Identify which cell holds the provided text, then report its (x, y) central coordinate. 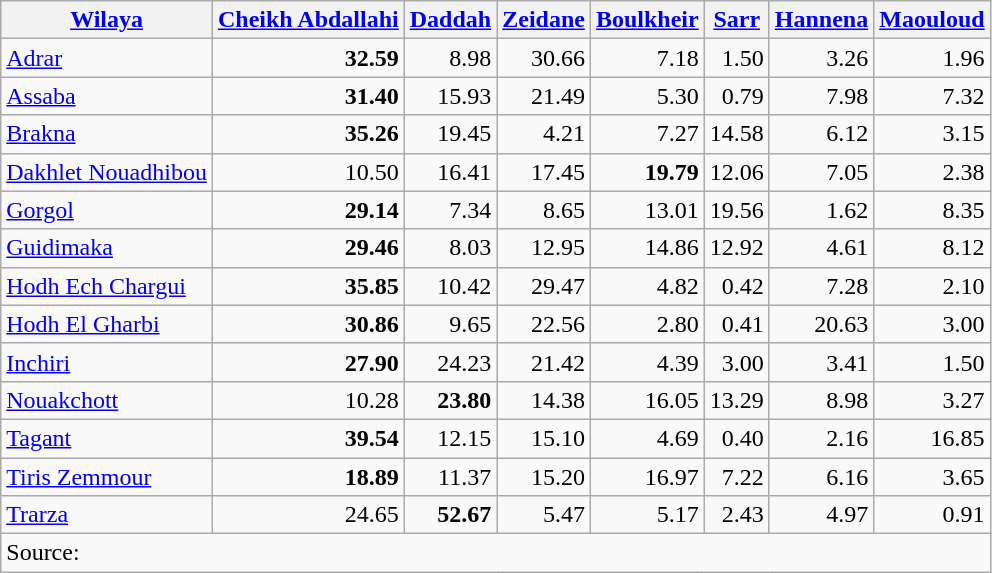
Source: (496, 553)
Assaba (107, 96)
2.10 (932, 286)
8.35 (932, 210)
Boulkheir (647, 20)
16.05 (647, 400)
17.45 (544, 172)
16.85 (932, 438)
Inchiri (107, 362)
Trarza (107, 515)
1.62 (821, 210)
23.80 (450, 400)
0.91 (932, 515)
3.15 (932, 134)
21.49 (544, 96)
Cheikh Abdallahi (308, 20)
7.27 (647, 134)
29.46 (308, 248)
7.18 (647, 58)
39.54 (308, 438)
20.63 (821, 324)
7.98 (821, 96)
18.89 (308, 477)
0.79 (736, 96)
7.28 (821, 286)
30.86 (308, 324)
2.38 (932, 172)
Dakhlet Nouadhibou (107, 172)
29.14 (308, 210)
15.93 (450, 96)
19.79 (647, 172)
16.97 (647, 477)
Guidimaka (107, 248)
3.27 (932, 400)
12.95 (544, 248)
Adrar (107, 58)
27.90 (308, 362)
4.82 (647, 286)
11.37 (450, 477)
7.05 (821, 172)
2.16 (821, 438)
7.32 (932, 96)
3.26 (821, 58)
35.26 (308, 134)
5.47 (544, 515)
Tagant (107, 438)
14.38 (544, 400)
14.86 (647, 248)
1.96 (932, 58)
4.21 (544, 134)
14.58 (736, 134)
Sarr (736, 20)
31.40 (308, 96)
6.12 (821, 134)
13.29 (736, 400)
32.59 (308, 58)
Daddah (450, 20)
21.42 (544, 362)
13.01 (647, 210)
2.80 (647, 324)
8.03 (450, 248)
12.06 (736, 172)
24.65 (308, 515)
5.17 (647, 515)
30.66 (544, 58)
Nouakchott (107, 400)
3.41 (821, 362)
Maouloud (932, 20)
12.15 (450, 438)
8.12 (932, 248)
4.61 (821, 248)
2.43 (736, 515)
0.42 (736, 286)
Hannena (821, 20)
Wilaya (107, 20)
0.40 (736, 438)
9.65 (450, 324)
7.34 (450, 210)
3.65 (932, 477)
Zeidane (544, 20)
4.69 (647, 438)
19.56 (736, 210)
0.41 (736, 324)
16.41 (450, 172)
Tiris Zemmour (107, 477)
10.42 (450, 286)
10.28 (308, 400)
8.65 (544, 210)
52.67 (450, 515)
4.39 (647, 362)
15.10 (544, 438)
19.45 (450, 134)
29.47 (544, 286)
Hodh Ech Chargui (107, 286)
12.92 (736, 248)
6.16 (821, 477)
10.50 (308, 172)
22.56 (544, 324)
7.22 (736, 477)
5.30 (647, 96)
4.97 (821, 515)
Gorgol (107, 210)
Hodh El Gharbi (107, 324)
24.23 (450, 362)
15.20 (544, 477)
35.85 (308, 286)
Brakna (107, 134)
